Identify which cell holds the provided text, then report its (X, Y) central coordinate. 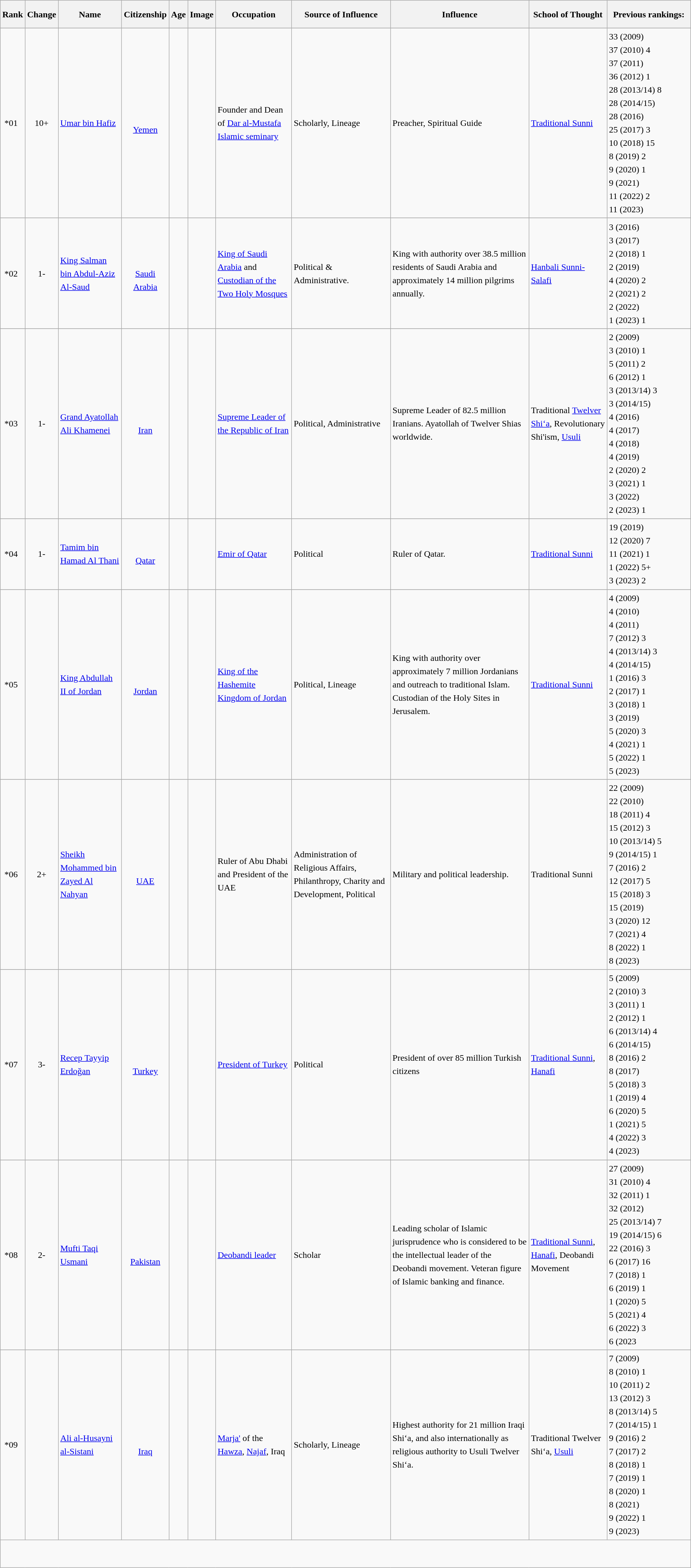
Political & Administrative. (341, 273)
Political, Lineage (341, 685)
22 (2009)22 (2010) 18 (2011) 415 (2012) 310 (2013/14) 59 (2014/15) 17 (2016) 212 (2017) 515 (2018) 315 (2019) 3 (2020) 127 (2021) 48 (2022) 18 (2023) (649, 874)
School of Thought (568, 14)
Sheikh Mohammed bin Zayed Al Nahyan (90, 874)
4 (2009)4 (2010) 4 (2011) 7 (2012) 34 (2013/14) 34 (2014/15) 1 (2016) 3 2 (2017) 13 (2018) 13 (2019) 5 (2020) 34 (2021) 15 (2022) 15 (2023) (649, 685)
Founder and Dean of Dar al-Mustafa Islamic seminary (254, 123)
Occupation (254, 14)
Change (42, 14)
Mufti Taqi Usmani (90, 1255)
3- (42, 1065)
Deobandi leader (254, 1255)
Saudi Arabia (145, 273)
King Salman bin Abdul-Aziz Al-Saud (90, 273)
Political, Administrative (341, 424)
Ruler of Qatar. (460, 554)
Emir of Qatar (254, 554)
*08 (13, 1255)
Iraq (145, 1445)
Source of Influence (341, 14)
Supreme Leader of the Republic of Iran (254, 424)
Age (179, 14)
5 (2009)2 (2010) 33 (2011) 12 (2012) 16 (2013/14) 46 (2014/15) 8 (2016) 2 8 (2017) 5 (2018) 3 1 (2019) 4 6 (2020) 51 (2021) 54 (2022) 34 (2023) (649, 1065)
King of Saudi Arabia and Custodian of the Two Holy Mosques (254, 273)
Citizenship (145, 14)
2- (42, 1255)
President of over 85 million Turkish citizens (460, 1065)
Highest authority for 21 million Iraqi Shi‘a, and also internationally as religious authority to Usuli Twelver Shi‘a. (460, 1445)
*09 (13, 1445)
7 (2009)8 (2010) 110 (2011) 213 (2012) 38 (2013/14) 57 (2014/15) 19 (2016) 2 7 (2017) 28 (2018) 17 (2019) 18 (2020) 18 (2021) 9 (2022) 19 (2023) (649, 1445)
Recep Tayyip Erdoğan (90, 1065)
*01 (13, 123)
Influence (460, 14)
Iran (145, 424)
Scholar (341, 1255)
President of Turkey (254, 1065)
Ali al-Husayni al-Sistani (90, 1445)
Grand Ayatollah Ali Khamenei (90, 424)
Traditional Twelver Shi‘a, Usuli (568, 1445)
Umar bin Hafiz (90, 123)
Marja' of the Hawza, Najaf, Iraq (254, 1445)
27 (2009)31 (2010) 432 (2011) 132 (2012) 25 (2013/14) 719 (2014/15) 622 (2016) 36 (2017) 167 (2018) 16 (2019) 11 (2020) 55 (2021) 46 (2022) 36 (2023 (649, 1255)
King with authority over 38.5 million residents of Saudi Arabia and approximately 14 million pilgrims annually. (460, 273)
King Abdullah II of Jordan (90, 685)
Turkey (145, 1065)
*06 (13, 874)
10+ (42, 123)
Jordan (145, 685)
Hanbali Sunni-Salafi (568, 273)
*03 (13, 424)
Traditional Sunni, Hanafi (568, 1065)
Qatar (145, 554)
Ruler of Abu Dhabi and President of the UAE (254, 874)
Traditional Twelver Shi‘a, Revolutionary Shi'ism, Usuli (568, 424)
19 (2019)12 (2020) 711 (2021) 11 (2022) 5+3 (2023) 2 (649, 554)
Previous rankings: (649, 14)
3 (2016) 3 (2017) 2 (2018) 12 (2019) 4 (2020) 22 (2021) 22 (2022) 1 (2023) 1 (649, 273)
King of the Hashemite Kingdom of Jordan (254, 685)
Administration of Religious Affairs, Philanthropy, Charity and Development, Political (341, 874)
*04 (13, 554)
Rank (13, 14)
Image (202, 14)
Pakistan (145, 1255)
2 (2009)3 (2010) 15 (2011) 26 (2012) 13 (2013/14) 33 (2014/15) 4 (2016) 4 (2017) 4 (2018) 4 (2019) 2 (2020) 23 (2021) 13 (2022) 2 (2023) 1 (649, 424)
Supreme Leader of 82.5 million Iranians. Ayatollah of Twelver Shias worldwide. (460, 424)
Military and political leadership. (460, 874)
Yemen (145, 123)
Preacher, Spiritual Guide (460, 123)
2+ (42, 874)
Traditional Sunni, Hanafi, Deobandi Movement (568, 1255)
*02 (13, 273)
UAE (145, 874)
King with authority over approximately 7 million Jordanians and outreach to traditional Islam. Custodian of the Holy Sites in Jerusalem. (460, 685)
*07 (13, 1065)
Tamim bin Hamad Al Thani (90, 554)
Name (90, 14)
*05 (13, 685)
